From the cell containing the given text, extract its center point as (x, y) coordinate. 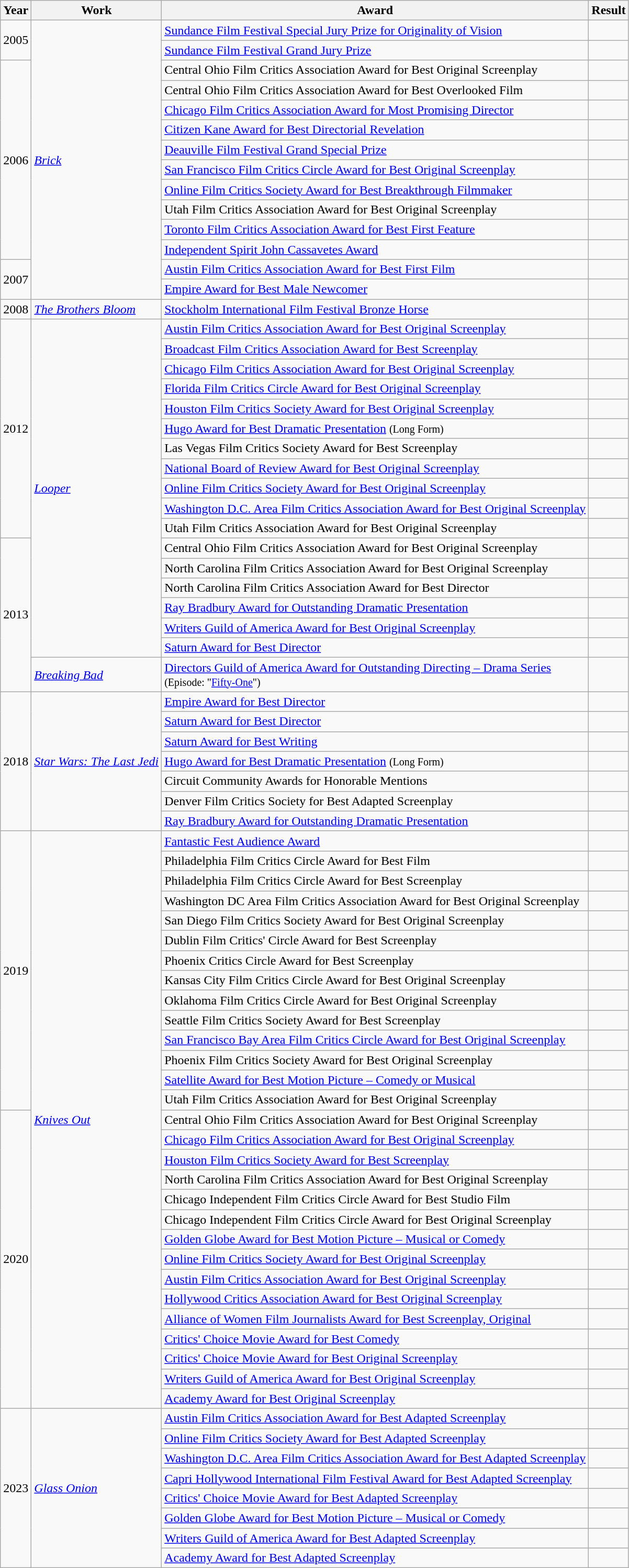
Denver Film Critics Society for Best Adapted Screenplay (375, 801)
Award (375, 10)
Kansas City Film Critics Circle Award for Best Original Screenplay (375, 980)
San Francisco Film Critics Circle Award for Best Original Screenplay (375, 170)
2007 (16, 279)
Alliance of Women Film Journalists Award for Best Screenplay, Original (375, 1319)
Austin Film Critics Association Award for Best First Film (375, 269)
Deauville Film Festival Grand Special Prize (375, 150)
2023 (16, 1488)
Glass Onion (96, 1488)
The Brothers Bloom (96, 309)
Chicago Independent Film Critics Circle Award for Best Studio Film (375, 1199)
Writers Guild of America Award for Best Adapted Screenplay (375, 1538)
2008 (16, 309)
Saturn Award for Best Writing (375, 741)
Capri Hollywood International Film Festival Award for Best Adapted Screenplay (375, 1478)
Phoenix Critics Circle Award for Best Screenplay (375, 961)
North Carolina Film Critics Association Award for Best Director (375, 588)
Oklahoma Film Critics Circle Award for Best Original Screenplay (375, 1000)
2020 (16, 1259)
National Board of Review Award for Best Original Screenplay (375, 468)
Critics' Choice Movie Award for Best Adapted Screenplay (375, 1498)
Sundance Film Festival Grand Jury Prize (375, 50)
Brick (96, 160)
Critics' Choice Movie Award for Best Comedy (375, 1339)
Houston Film Critics Society Award for Best Screenplay (375, 1159)
Hollywood Critics Association Award for Best Original Screenplay (375, 1299)
Houston Film Critics Society Award for Best Original Screenplay (375, 409)
Florida Film Critics Circle Award for Best Original Screenplay (375, 389)
San Diego Film Critics Society Award for Best Original Screenplay (375, 921)
Online Film Critics Society Award for Best Breakthrough Filmmaker (375, 189)
Online Film Critics Society Award for Best Adapted Screenplay (375, 1438)
Academy Award for Best Adapted Screenplay (375, 1558)
Austin Film Critics Association Award for Best Adapted Screenplay (375, 1418)
Broadcast Film Critics Association Award for Best Screenplay (375, 349)
Academy Award for Best Original Screenplay (375, 1398)
Seattle Film Critics Society Award for Best Screenplay (375, 1020)
Washington D.C. Area Film Critics Association Award for Best Original Screenplay (375, 508)
Directors Guild of America Award for Outstanding Directing – Drama Series(Episode: "Fifty-One") (375, 675)
Satellite Award for Best Motion Picture – Comedy or Musical (375, 1080)
2012 (16, 429)
Work (96, 10)
Chicago Independent Film Critics Circle Award for Best Original Screenplay (375, 1220)
Washington D.C. Area Film Critics Association Award for Best Adapted Screenplay (375, 1458)
2006 (16, 160)
Year (16, 10)
Sundance Film Festival Special Jury Prize for Originality of Vision (375, 30)
Empire Award for Best Male Newcomer (375, 289)
Star Wars: The Last Jedi (96, 761)
Knives Out (96, 1120)
Chicago Film Critics Association Award for Most Promising Director (375, 110)
Washington DC Area Film Critics Association Award for Best Original Screenplay (375, 900)
2013 (16, 614)
Result (609, 10)
2019 (16, 970)
2005 (16, 40)
Looper (96, 489)
Phoenix Film Critics Society Award for Best Original Screenplay (375, 1060)
Fantastic Fest Audience Award (375, 841)
2018 (16, 761)
Stockholm International Film Festival Bronze Horse (375, 309)
Philadelphia Film Critics Circle Award for Best Screenplay (375, 881)
San Francisco Bay Area Film Critics Circle Award for Best Original Screenplay (375, 1040)
Dublin Film Critics' Circle Award for Best Screenplay (375, 941)
Philadelphia Film Critics Circle Award for Best Film (375, 861)
Central Ohio Film Critics Association Award for Best Overlooked Film (375, 90)
Circuit Community Awards for Honorable Mentions (375, 781)
Citizen Kane Award for Best Directorial Revelation (375, 130)
Las Vegas Film Critics Society Award for Best Screenplay (375, 448)
Toronto Film Critics Association Award for Best First Feature (375, 229)
Independent Spirit John Cassavetes Award (375, 250)
Breaking Bad (96, 675)
Empire Award for Best Director (375, 702)
Critics' Choice Movie Award for Best Original Screenplay (375, 1359)
